Search for the cell housing the specified text and yield its [X, Y] center coordinate. 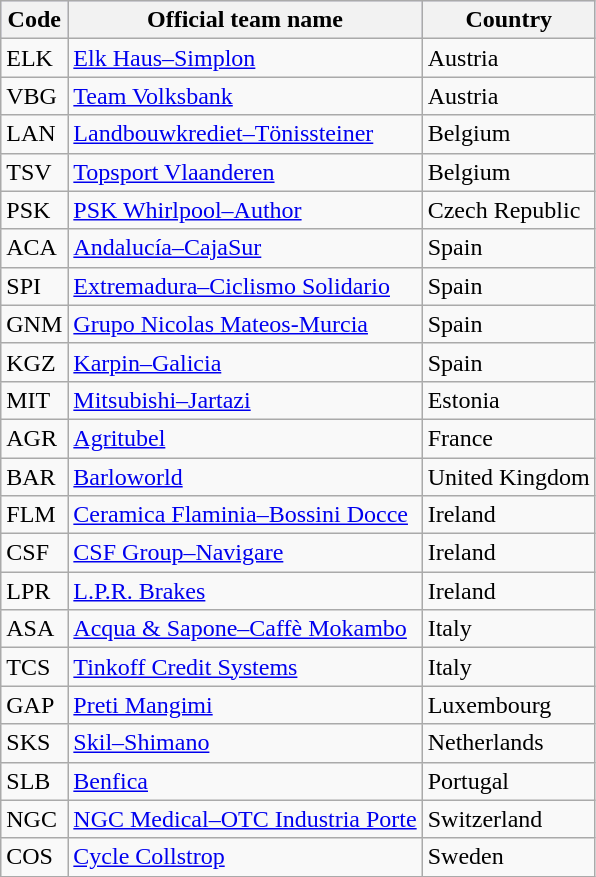
Mitsubishi–Jartazi [245, 400]
France [508, 438]
SLB [34, 781]
LPR [34, 591]
Portugal [508, 781]
Skil–Shimano [245, 743]
BAR [34, 477]
Andalucía–CajaSur [245, 248]
Ceramica Flaminia–Bossini Docce [245, 515]
GNM [34, 324]
Luxembourg [508, 705]
TSV [34, 172]
MIT [34, 400]
Preti Mangimi [245, 705]
ACA [34, 248]
NGC Medical–OTC Industria Porte [245, 819]
Official team name [245, 20]
Elk Haus–Simplon [245, 58]
PSK Whirlpool–Author [245, 210]
Estonia [508, 400]
Team Volksbank [245, 96]
SPI [34, 286]
Czech Republic [508, 210]
Cycle Collstrop [245, 857]
Extremadura–Ciclismo Solidario [245, 286]
Netherlands [508, 743]
Acqua & Sapone–Caffè Mokambo [245, 629]
Code [34, 20]
CSF [34, 553]
KGZ [34, 362]
Tinkoff Credit Systems [245, 667]
Grupo Nicolas Mateos-Murcia [245, 324]
Sweden [508, 857]
Benfica [245, 781]
AGR [34, 438]
FLM [34, 515]
VBG [34, 96]
ASA [34, 629]
NGC [34, 819]
LAN [34, 134]
United Kingdom [508, 477]
Landbouwkrediet–Tönissteiner [245, 134]
ELK [34, 58]
L.P.R. Brakes [245, 591]
Karpin–Galicia [245, 362]
Country [508, 20]
Topsport Vlaanderen [245, 172]
SKS [34, 743]
CSF Group–Navigare [245, 553]
PSK [34, 210]
GAP [34, 705]
TCS [34, 667]
COS [34, 857]
Barloworld [245, 477]
Switzerland [508, 819]
Agritubel [245, 438]
